Search for the cell housing the specified text and yield its [x, y] center coordinate. 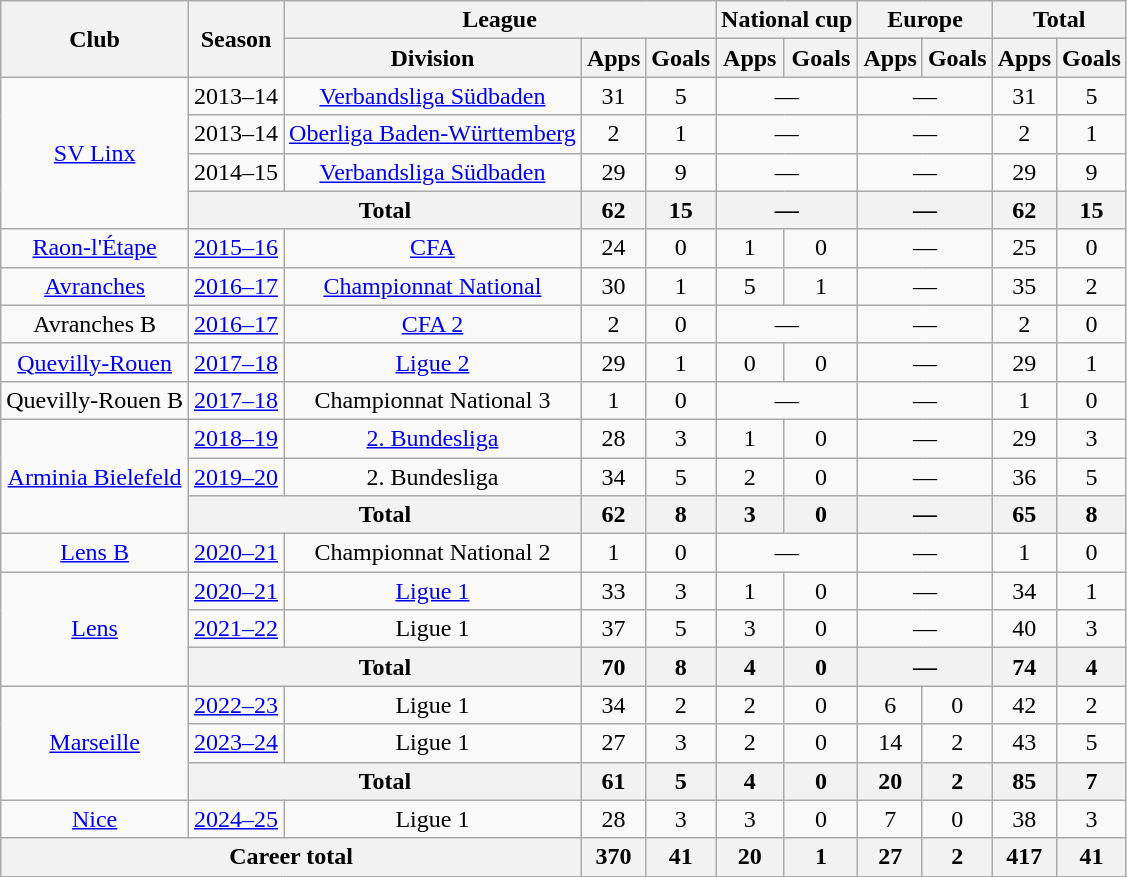
74 [1024, 667]
2023–24 [236, 743]
Championnat National 3 [433, 400]
6 [890, 705]
Ligue 2 [433, 362]
Avranches B [95, 324]
14 [890, 743]
417 [1024, 857]
Europe [925, 20]
SV Linx [95, 153]
370 [613, 857]
24 [613, 248]
2024–25 [236, 819]
38 [1024, 819]
70 [613, 667]
Raon-l'Étape [95, 248]
35 [1024, 286]
Quevilly-Rouen B [95, 400]
36 [1024, 477]
2014–15 [236, 172]
2018–19 [236, 438]
25 [1024, 248]
2021–22 [236, 629]
Lens [95, 629]
40 [1024, 629]
2022–23 [236, 705]
Marseille [95, 743]
League [500, 20]
Career total [292, 857]
Lens B [95, 553]
Nice [95, 819]
Club [95, 39]
CFA 2 [433, 324]
Championnat National 2 [433, 553]
Avranches [95, 286]
Division [433, 58]
30 [613, 286]
42 [1024, 705]
85 [1024, 781]
2019–20 [236, 477]
Quevilly-Rouen [95, 362]
National cup [787, 20]
Arminia Bielefeld [95, 476]
2015–16 [236, 248]
65 [1024, 515]
Season [236, 39]
43 [1024, 743]
37 [613, 629]
33 [613, 591]
Oberliga Baden-Württemberg [433, 134]
CFA [433, 248]
61 [613, 781]
Championnat National [433, 286]
